Find where the given text appears and provide that cell's center as [x, y] coordinate. 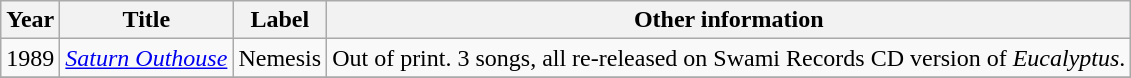
Label [280, 20]
Other information [729, 20]
Nemesis [280, 58]
Out of print. 3 songs, all re-released on Swami Records CD version of Eucalyptus. [729, 58]
1989 [30, 58]
Title [146, 20]
Saturn Outhouse [146, 58]
Year [30, 20]
